Provide the [x, y] coordinate of the cell's center where the given text is located.  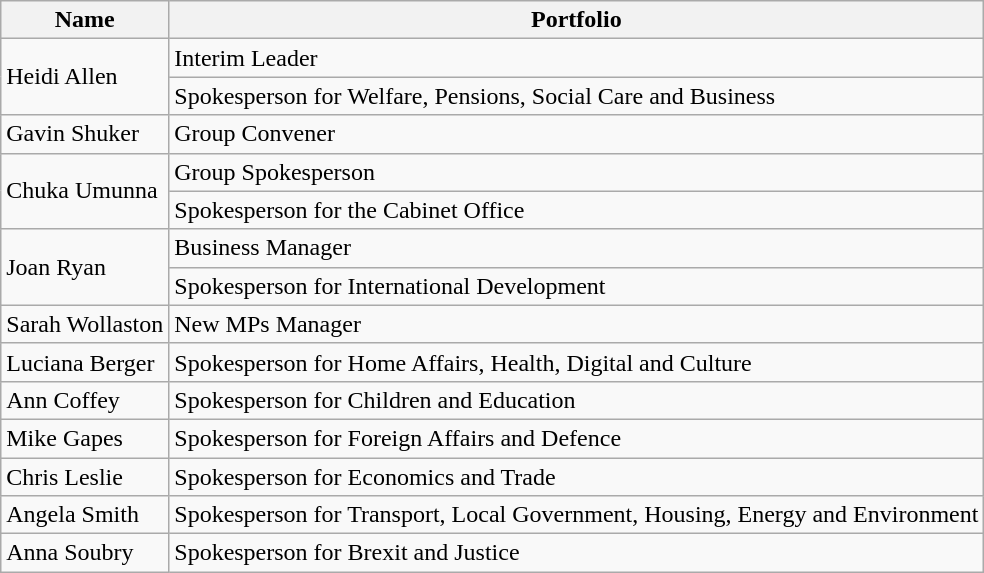
Luciana Berger [85, 362]
Group Convener [576, 134]
Sarah Wollaston [85, 324]
Anna Soubry [85, 553]
Chuka Umunna [85, 191]
Ann Coffey [85, 400]
Spokesperson for Brexit and Justice [576, 553]
Business Manager [576, 248]
Gavin Shuker [85, 134]
Name [85, 20]
Joan Ryan [85, 267]
Spokesperson for Children and Education [576, 400]
Chris Leslie [85, 477]
Group Spokesperson [576, 172]
Spokesperson for Economics and Trade [576, 477]
Spokesperson for Welfare, Pensions, Social Care and Business [576, 96]
New MPs Manager [576, 324]
Spokesperson for Transport, Local Government, Housing, Energy and Environment [576, 515]
Spokesperson for the Cabinet Office [576, 210]
Portfolio [576, 20]
Spokesperson for Home Affairs, Health, Digital and Culture [576, 362]
Interim Leader [576, 58]
Mike Gapes [85, 438]
Spokesperson for Foreign Affairs and Defence [576, 438]
Angela Smith [85, 515]
Spokesperson for International Development [576, 286]
Heidi Allen [85, 77]
